Return (x, y) of the center of cell containing provided text 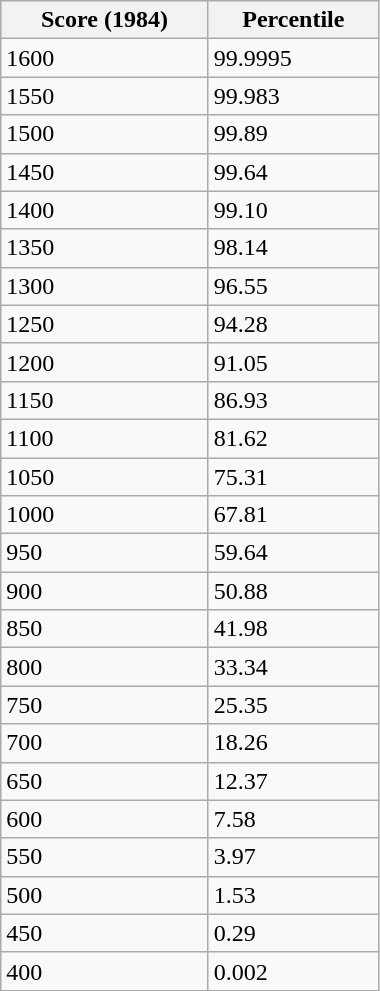
600 (104, 819)
96.55 (293, 286)
59.64 (293, 553)
1000 (104, 515)
99.10 (293, 210)
99.89 (293, 134)
Percentile (293, 20)
450 (104, 933)
50.88 (293, 591)
1600 (104, 58)
99.9995 (293, 58)
99.64 (293, 172)
1.53 (293, 895)
650 (104, 781)
850 (104, 629)
1350 (104, 248)
33.34 (293, 667)
1500 (104, 134)
94.28 (293, 324)
25.35 (293, 705)
0.002 (293, 971)
400 (104, 971)
12.37 (293, 781)
0.29 (293, 933)
91.05 (293, 362)
550 (104, 857)
1200 (104, 362)
1100 (104, 438)
86.93 (293, 400)
18.26 (293, 743)
67.81 (293, 515)
1400 (104, 210)
75.31 (293, 477)
1550 (104, 96)
81.62 (293, 438)
1150 (104, 400)
99.983 (293, 96)
950 (104, 553)
1050 (104, 477)
1450 (104, 172)
900 (104, 591)
1300 (104, 286)
41.98 (293, 629)
1250 (104, 324)
700 (104, 743)
98.14 (293, 248)
800 (104, 667)
Score (1984) (104, 20)
3.97 (293, 857)
750 (104, 705)
7.58 (293, 819)
500 (104, 895)
